Output the [X, Y] coordinate of the center of the cell containing the given text.  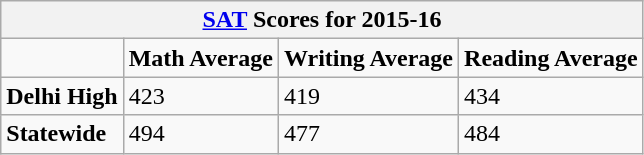
Statewide [62, 134]
494 [200, 134]
423 [200, 96]
Delhi High [62, 96]
434 [552, 96]
477 [368, 134]
419 [368, 96]
Writing Average [368, 58]
Reading Average [552, 58]
SAT Scores for 2015-16 [322, 20]
484 [552, 134]
Math Average [200, 58]
